Scan for the cell matching the given text and deliver its [x, y] coordinate at center. 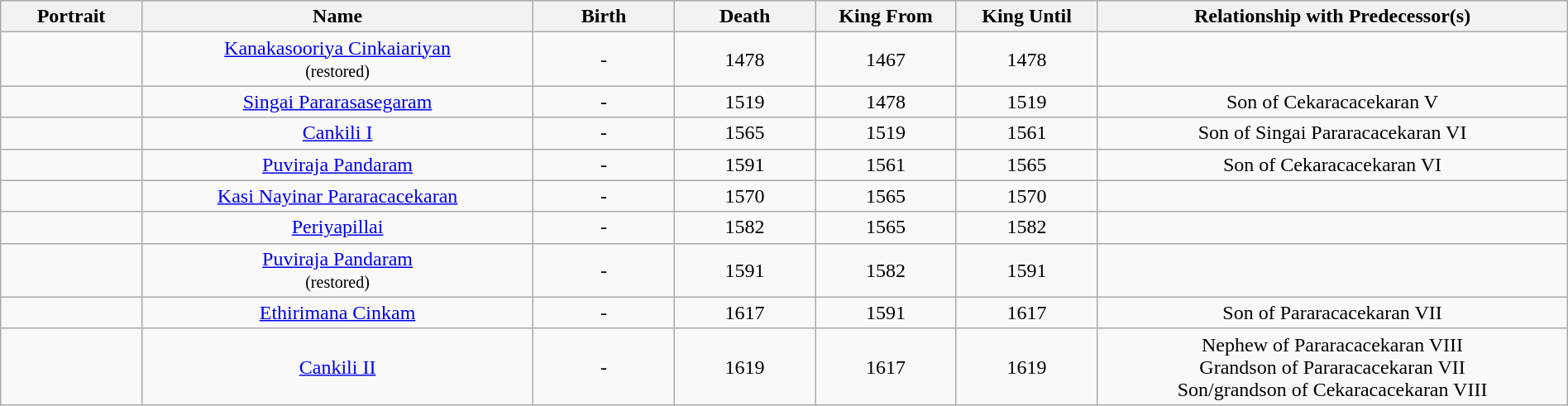
Portrait [71, 17]
Kanakasooriya Cinkaiariyan(restored) [337, 60]
Son of Pararacacekaran VII [1332, 313]
Nephew of Pararacacekaran VIIIGrandson of Pararacacekaran VIISon/grandson of Cekaracacekaran VIII [1332, 366]
Relationship with Predecessor(s) [1332, 17]
Son of Cekaracacekaran VI [1332, 165]
King Until [1026, 17]
Birth [604, 17]
Son of Cekaracacekaran V [1332, 102]
Cankili II [337, 366]
1467 [886, 60]
Son of Singai Pararacacekaran VI [1332, 133]
Cankili I [337, 133]
Puviraja Pandaram(restored) [337, 270]
Name [337, 17]
Ethirimana Cinkam [337, 313]
Singai Pararasasegaram [337, 102]
Periyapillai [337, 227]
Kasi Nayinar Pararacacekaran [337, 196]
Death [744, 17]
Puviraja Pandaram [337, 165]
King From [886, 17]
